Pinpoint the cell where the given text exists, returning its [X, Y] midpoint coordinate. 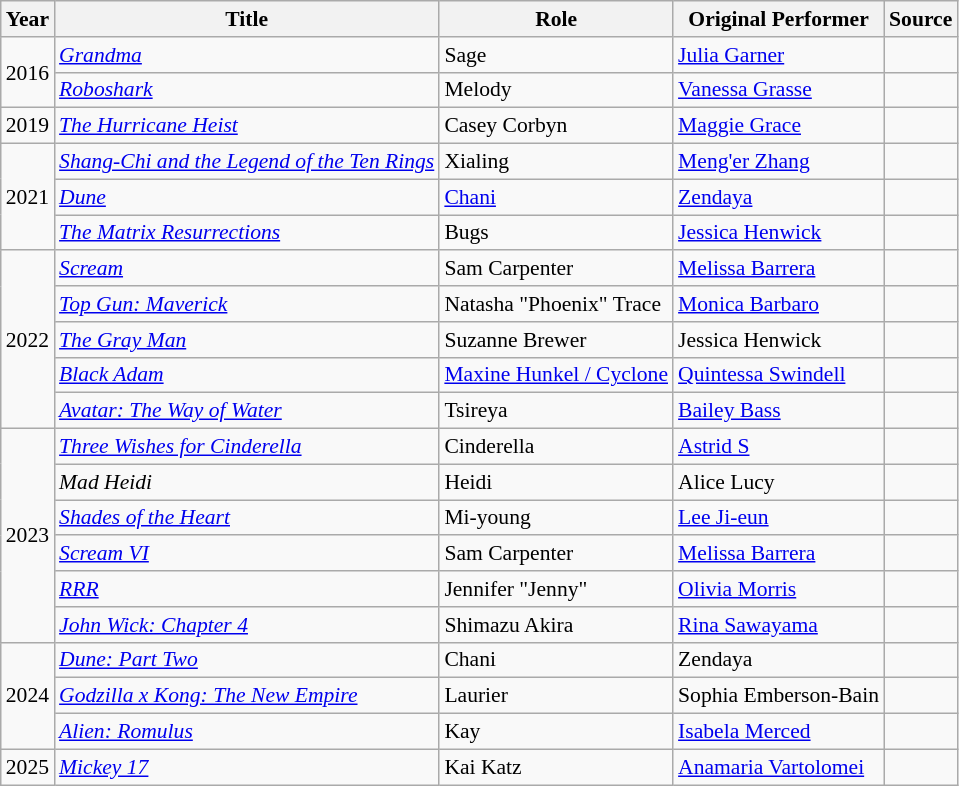
Alice Lucy [778, 482]
Laurier [556, 696]
Shimazu Akira [556, 625]
Year [28, 19]
Sage [556, 55]
Alien: Romulus [246, 732]
Avatar: The Way of Water [246, 411]
Black Adam [246, 375]
Monica Barbaro [778, 304]
Mickey 17 [246, 767]
Meng'er Zhang [778, 162]
Anamaria Vartolomei [778, 767]
Three Wishes for Cinderella [246, 447]
Maxine Hunkel / Cyclone [556, 375]
Top Gun: Maverick [246, 304]
Jennifer "Jenny" [556, 589]
Casey Corbyn [556, 126]
2016 [28, 72]
Lee Ji-eun [778, 518]
Scream VI [246, 554]
Sophia Emberson-Bain [778, 696]
Dune [246, 197]
Natasha "Phoenix" Trace [556, 304]
The Gray Man [246, 340]
Astrid S [778, 447]
John Wick: Chapter 4 [246, 625]
Suzanne Brewer [556, 340]
Role [556, 19]
2019 [28, 126]
Mi-young [556, 518]
Kay [556, 732]
2021 [28, 198]
Isabela Merced [778, 732]
Tsireya [556, 411]
Godzilla x Kong: The New Empire [246, 696]
Xialing [556, 162]
Julia Garner [778, 55]
Dune: Part Two [246, 660]
Rina Sawayama [778, 625]
Bailey Bass [778, 411]
Bugs [556, 233]
2022 [28, 340]
Shang-Chi and the Legend of the Ten Rings [246, 162]
The Matrix Resurrections [246, 233]
Mad Heidi [246, 482]
RRR [246, 589]
2024 [28, 696]
Vanessa Grasse [778, 90]
Shades of the Heart [246, 518]
Maggie Grace [778, 126]
Olivia Morris [778, 589]
2025 [28, 767]
Grandma [246, 55]
Heidi [556, 482]
Melody [556, 90]
Source [920, 19]
Kai Katz [556, 767]
2023 [28, 536]
Quintessa Swindell [778, 375]
Roboshark [246, 90]
Original Performer [778, 19]
Title [246, 19]
Scream [246, 269]
The Hurricane Heist [246, 126]
Cinderella [556, 447]
